Pinpoint the cell where the given text exists, returning its (X, Y) midpoint coordinate. 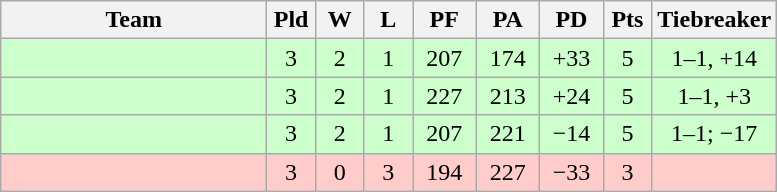
0 (340, 172)
PF (444, 20)
1–1; −17 (714, 134)
Tiebreaker (714, 20)
+33 (572, 58)
PD (572, 20)
W (340, 20)
−33 (572, 172)
221 (508, 134)
1–1, +14 (714, 58)
+24 (572, 96)
Pld (292, 20)
Team (134, 20)
213 (508, 96)
PA (508, 20)
1–1, +3 (714, 96)
L (388, 20)
Pts (628, 20)
194 (444, 172)
174 (508, 58)
−14 (572, 134)
